Return the [X, Y] coordinate for the center point of the cell that contains the specified text.  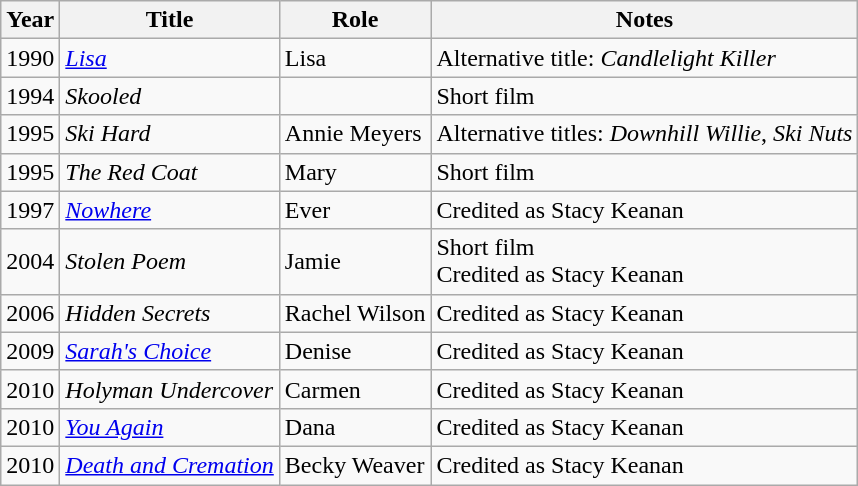
Year [30, 20]
Holyman Undercover [170, 389]
Dana [355, 427]
1997 [30, 210]
Short filmCredited as Stacy Keanan [644, 262]
Alternative titles: Downhill Willie, Ski Nuts [644, 134]
1994 [30, 96]
Hidden Secrets [170, 313]
Nowhere [170, 210]
2004 [30, 262]
You Again [170, 427]
Death and Cremation [170, 465]
Skooled [170, 96]
Carmen [355, 389]
Role [355, 20]
2006 [30, 313]
Annie Meyers [355, 134]
1990 [30, 58]
Ever [355, 210]
Rachel Wilson [355, 313]
Jamie [355, 262]
Title [170, 20]
Becky Weaver [355, 465]
2009 [30, 351]
Denise [355, 351]
Notes [644, 20]
Ski Hard [170, 134]
Stolen Poem [170, 262]
Alternative title: Candlelight Killer [644, 58]
Sarah's Choice [170, 351]
The Red Coat [170, 172]
Mary [355, 172]
